For the text-containing cell, return its midpoint in [x, y] coordinate format. 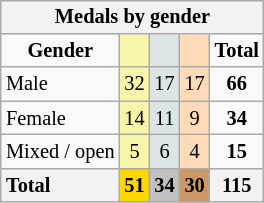
Male [60, 84]
9 [195, 118]
32 [134, 84]
11 [165, 118]
Mixed / open [60, 152]
66 [237, 84]
6 [165, 152]
14 [134, 118]
Female [60, 118]
5 [134, 152]
Medals by gender [132, 17]
4 [195, 152]
Gender [60, 51]
51 [134, 185]
15 [237, 152]
30 [195, 185]
115 [237, 185]
